Return the (X, Y) coordinate for the center point of the cell that contains the specified text.  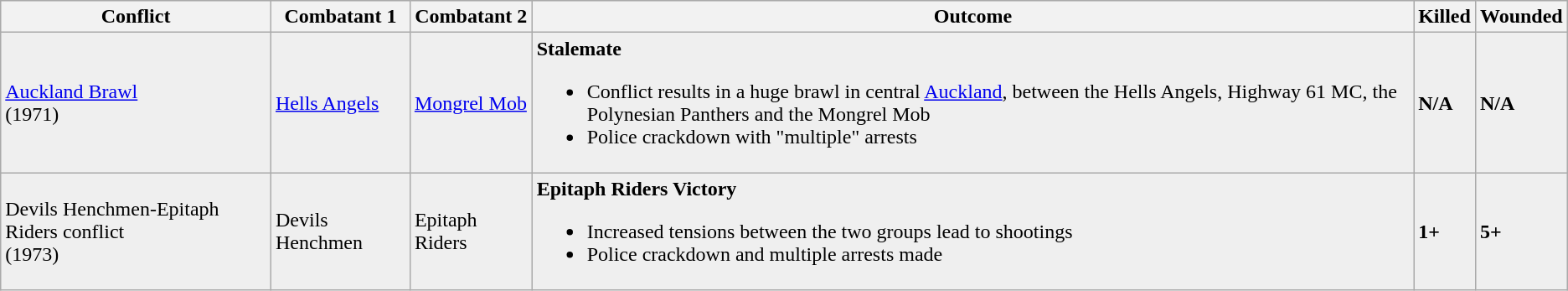
Combatant 2 (471, 17)
Conflict (136, 17)
Epitaph Riders VictoryIncreased tensions between the two groups lead to shootingsPolice crackdown and multiple arrests made (973, 231)
Wounded (1521, 17)
Killed (1445, 17)
Epitaph Riders (471, 231)
Devils Henchmen-Epitaph Riders conflict(1973) (136, 231)
1+ (1445, 231)
Mongrel Mob (471, 102)
Devils Henchmen (340, 231)
5+ (1521, 231)
Hells Angels (340, 102)
Auckland Brawl(1971) (136, 102)
Combatant 1 (340, 17)
Outcome (973, 17)
